Provide the [X, Y] coordinate of the cell's center where the given text is located.  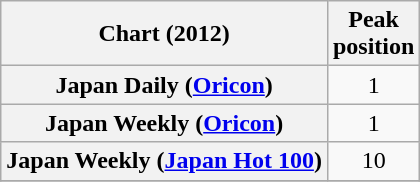
Chart (2012) [164, 34]
Japan Weekly (Japan Hot 100) [164, 161]
Peakposition [373, 34]
Japan Daily (Oricon) [164, 85]
Japan Weekly (Oricon) [164, 123]
10 [373, 161]
